Output the [X, Y] coordinate of the center of the cell containing the given text.  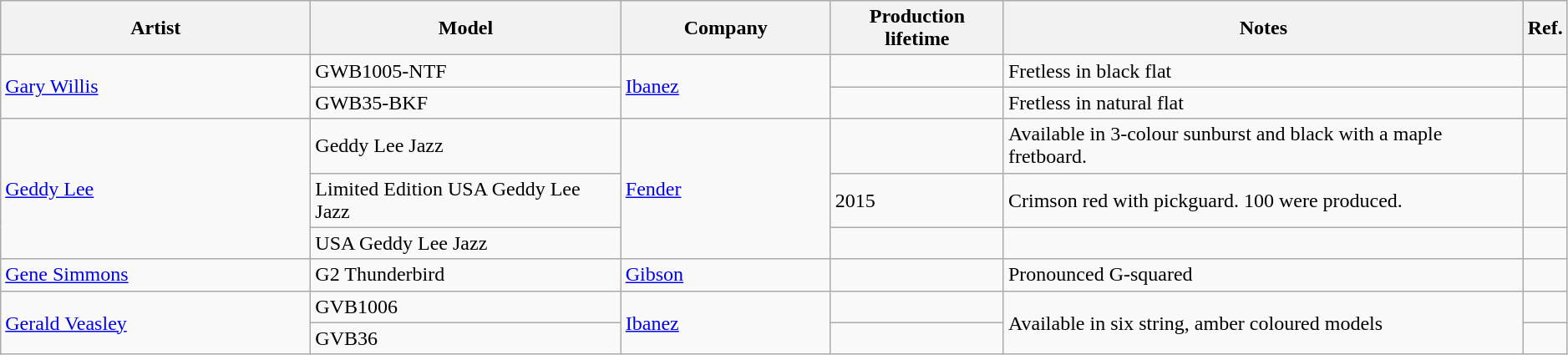
Available in six string, amber coloured models [1263, 322]
Gary Willis [155, 87]
Notes [1263, 28]
2015 [917, 200]
Production lifetime [917, 28]
Fretless in black flat [1263, 71]
Ref. [1545, 28]
Available in 3-colour sunburst and black with a maple fretboard. [1263, 145]
Gibson [725, 275]
Gerald Veasley [155, 322]
GWB35-BKF [466, 103]
GVB36 [466, 338]
Limited Edition USA Geddy Lee Jazz [466, 200]
Geddy Lee Jazz [466, 145]
Company [725, 28]
Crimson red with pickguard. 100 were produced. [1263, 200]
Gene Simmons [155, 275]
Model [466, 28]
GVB1006 [466, 307]
Pronounced G-squared [1263, 275]
Fender [725, 189]
GWB1005-NTF [466, 71]
USA Geddy Lee Jazz [466, 243]
Fretless in natural flat [1263, 103]
Geddy Lee [155, 189]
Artist [155, 28]
G2 Thunderbird [466, 275]
